Identify which cell holds the provided text, then report its (x, y) central coordinate. 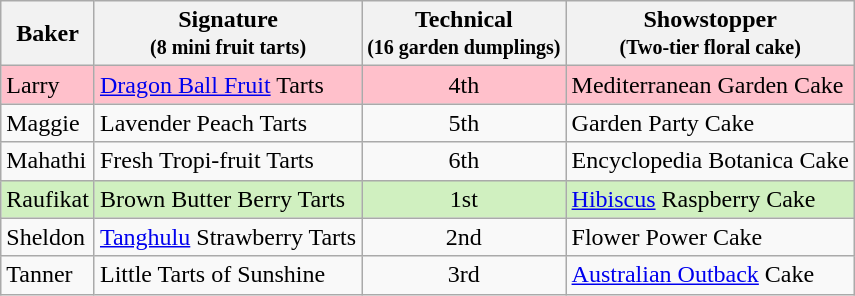
Sheldon (48, 237)
Hibiscus Raspberry Cake (710, 199)
Fresh Tropi-fruit Tarts (228, 161)
Brown Butter Berry Tarts (228, 199)
Dragon Ball Fruit Tarts (228, 85)
Baker (48, 34)
Garden Party Cake (710, 123)
3rd (464, 275)
Signature(8 mini fruit tarts) (228, 34)
Encyclopedia Botanica Cake (710, 161)
Australian Outback Cake (710, 275)
1st (464, 199)
Mediterranean Garden Cake (710, 85)
4th (464, 85)
Technical(16 garden dumplings) (464, 34)
Little Tarts of Sunshine (228, 275)
5th (464, 123)
6th (464, 161)
Larry (48, 85)
Raufikat (48, 199)
Mahathi (48, 161)
Tanner (48, 275)
Lavender Peach Tarts (228, 123)
2nd (464, 237)
Flower Power Cake (710, 237)
Showstopper(Two-tier floral cake) (710, 34)
Tanghulu Strawberry Tarts (228, 237)
Maggie (48, 123)
